Pinpoint the cell where the given text exists, returning its (X, Y) midpoint coordinate. 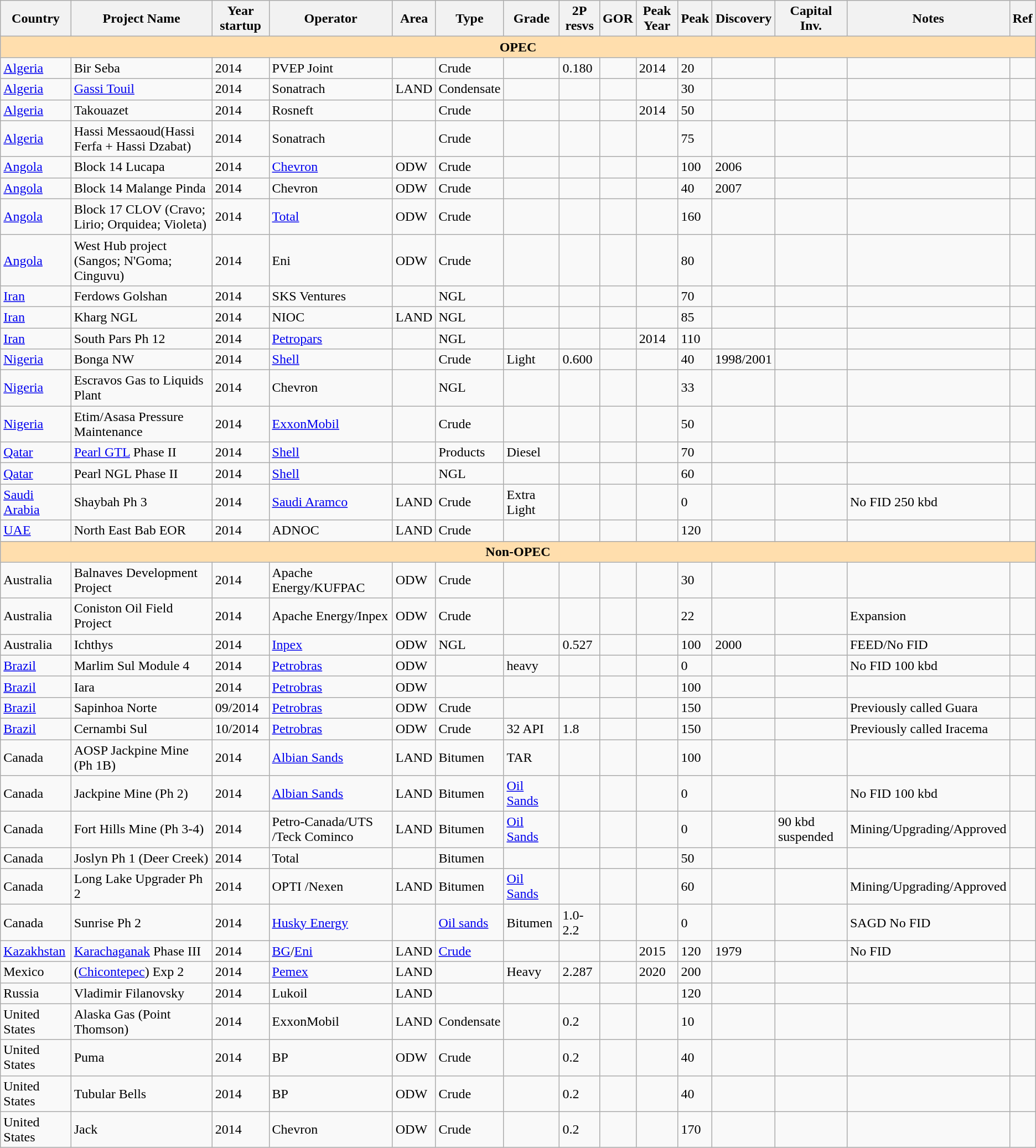
Ichthys (142, 645)
Block 17 CLOV (Cravo; Lirio; Orquidea; Violeta) (142, 217)
Kazakhstan (35, 951)
Project Name (142, 19)
Capital Inv. (811, 19)
200 (695, 972)
Area (414, 19)
Jackpine Mine (Ph 2) (142, 793)
No FID (928, 951)
80 (695, 260)
Vladimir Filanovsky (142, 993)
Kharg NGL (142, 317)
170 (695, 1130)
1979 (744, 951)
Cernambi Sul (142, 729)
2.287 (580, 972)
Apache Energy/KUFPAC (331, 580)
Shaybah Ph 3 (142, 502)
Iara (142, 687)
Mexico (35, 972)
Extra Light (531, 502)
0.527 (580, 645)
Marlim Sul Module 4 (142, 666)
North East Bab EOR (142, 531)
33 (695, 388)
No FID 250 kbd (928, 502)
2020 (657, 972)
Hassi Messaoud(Hassi Ferfa + Hassi Dzabat) (142, 138)
Pearl NGL Phase II (142, 474)
Puma (142, 1058)
GOR (618, 19)
Rosneft (331, 110)
1.0-2.2 (580, 923)
OPTI /Nexen (331, 886)
1998/2001 (744, 360)
Takouazet (142, 110)
Peak (695, 19)
Tubular Bells (142, 1093)
South Pars Ph 12 (142, 338)
Ref (1023, 19)
Bonga NW (142, 360)
AOSP Jackpine Mine (Ph 1B) (142, 757)
Country (35, 19)
Russia (35, 993)
1.8 (580, 729)
Sunrise Ph 2 (142, 923)
Petro-Canada/UTS /Teck Cominco (331, 830)
Jack (142, 1130)
(Chicontepec) Exp 2 (142, 972)
Escravos Gas to Liquids Plant (142, 388)
FEED/No FID (928, 645)
TAR (531, 757)
22 (695, 616)
Petropars (331, 338)
Eni (331, 260)
Alaska Gas (Point Thomson) (142, 1021)
Light (531, 360)
BG/Eni (331, 951)
Husky Energy (331, 923)
2P resvs (580, 19)
2000 (744, 645)
West Hub project (Sangos; N'Goma; Cinguvu) (142, 260)
Diesel (531, 453)
Year startup (240, 19)
Expansion (928, 616)
Karachaganak Phase III (142, 951)
Apache Energy/Inpex (331, 616)
Sapinhoa Norte (142, 708)
Discovery (744, 19)
Peak Year (657, 19)
Long Lake Upgrader Ph 2 (142, 886)
Type (469, 19)
Notes (928, 19)
160 (695, 217)
110 (695, 338)
2006 (744, 167)
0.600 (580, 360)
90 kbd suspended (811, 830)
Etim/Asasa Pressure Maintenance (142, 424)
PVEP Joint (331, 68)
Grade (531, 19)
10/2014 (240, 729)
Bir Seba (142, 68)
Pemex (331, 972)
10 (695, 1021)
Fort Hills Mine (Ph 3-4) (142, 830)
Joslyn Ph 1 (Deer Creek) (142, 858)
Saudi Arabia (35, 502)
2007 (744, 188)
2015 (657, 951)
Previously called Iracema (928, 729)
Oil sands (469, 923)
Heavy (531, 972)
NIOC (331, 317)
SKS Ventures (331, 296)
Coniston Oil Field Project (142, 616)
Block 14 Lucapa (142, 167)
OPEC (518, 47)
Saudi Aramco (331, 502)
Lukoil (331, 993)
Ferdows Golshan (142, 296)
Inpex (331, 645)
85 (695, 317)
0.180 (580, 68)
heavy (531, 666)
ADNOC (331, 531)
20 (695, 68)
09/2014 (240, 708)
Operator (331, 19)
Gassi Touil (142, 89)
SAGD No FID (928, 923)
UAE (35, 531)
Non-OPEC (518, 552)
Block 14 Malange Pinda (142, 188)
Previously called Guara (928, 708)
Pearl GTL Phase II (142, 453)
Products (469, 453)
75 (695, 138)
Balnaves Development Project (142, 580)
32 API (531, 729)
